Extract the [x, y] coordinate from the center of the cell holding the provided text.  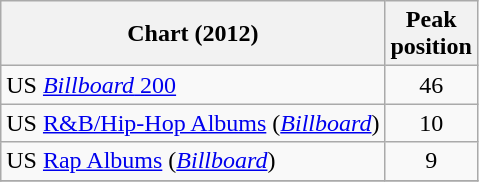
10 [431, 123]
9 [431, 161]
46 [431, 85]
Chart (2012) [193, 34]
US R&B/Hip-Hop Albums (Billboard) [193, 123]
US Rap Albums (Billboard) [193, 161]
Peakposition [431, 34]
US Billboard 200 [193, 85]
